Search for the cell housing the specified text and yield its [x, y] center coordinate. 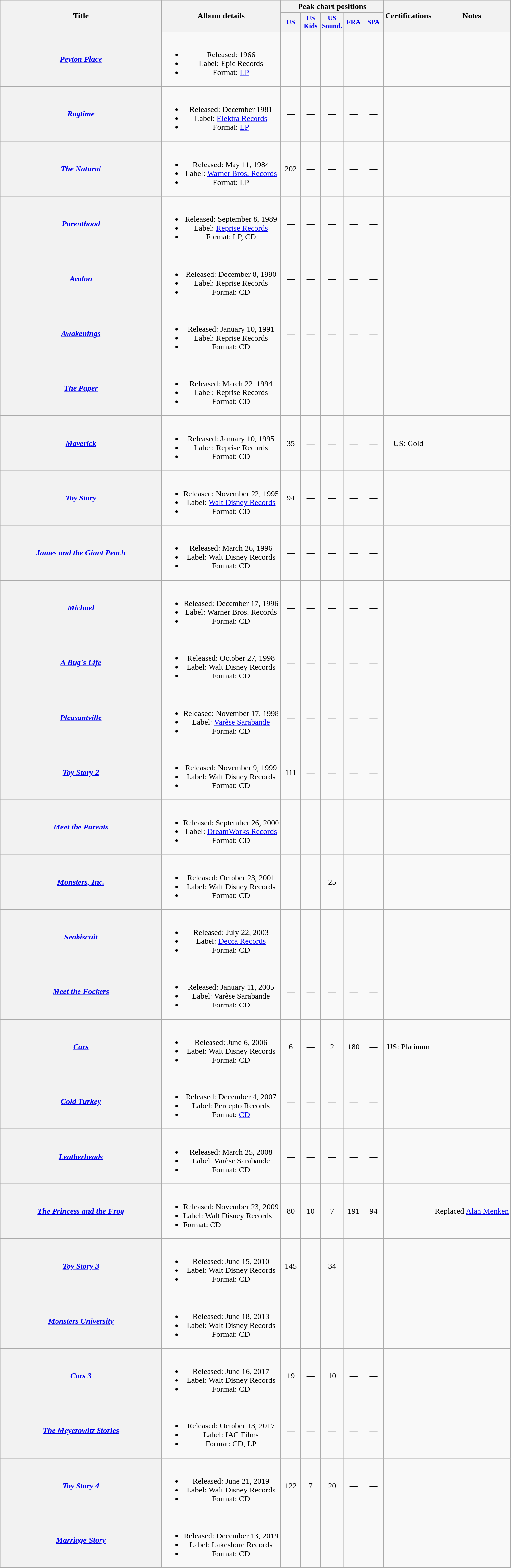
Released: September 8, 1989Label: Reprise RecordsFormat: LP, CD [221, 224]
Released: March 25, 2008Label: Varèse SarabandeFormat: CD [221, 1157]
Released: March 22, 1994Label: Reprise RecordsFormat: CD [221, 388]
Released: January 11, 2005Label: Varèse SarabandeFormat: CD [221, 992]
US Kids [311, 22]
Released: September 26, 2000Label: DreamWorks RecordsFormat: CD [221, 827]
Michael [81, 607]
Released: June 21, 2019Label: Walt Disney RecordsFormat: CD [221, 1486]
Released: June 16, 2017Label: Walt Disney RecordsFormat: CD [221, 1376]
Cold Turkey [81, 1101]
US [291, 22]
FRA [353, 22]
202 [291, 169]
Released: June 18, 2013Label: Walt Disney RecordsFormat: CD [221, 1321]
35 [291, 443]
Certifications [409, 16]
Released: December 1981Label: Elektra RecordsFormat: LP [221, 114]
The Meyerowitz Stories [81, 1430]
Released: 1966Label: Epic RecordsFormat: LP [221, 59]
Toy Story [81, 498]
SPA [374, 22]
19 [291, 1376]
6 [291, 1047]
Pleasantville [81, 717]
Seabiscuit [81, 937]
Parenthood [81, 224]
Leatherheads [81, 1157]
111 [291, 772]
Awakenings [81, 334]
A Bug's Life [81, 663]
Released: May 11, 1984Label: Warner Bros. RecordsFormat: LP [221, 169]
Released: January 10, 1995Label: Reprise RecordsFormat: CD [221, 443]
Released: December 4, 2007Label: Percepto RecordsFormat: CD [221, 1101]
The Princess and the Frog [81, 1211]
Monsters University [81, 1321]
Toy Story 2 [81, 772]
Released: November 17, 1998Label: Varèse SarabandeFormat: CD [221, 717]
US Sound. [332, 22]
Released: January 10, 1991Label: Reprise RecordsFormat: CD [221, 334]
US: Gold [409, 443]
Ragtime [81, 114]
Cars [81, 1047]
Released: December 13, 2019Label: Lakeshore RecordsFormat: CD [221, 1540]
2 [332, 1047]
Album details [221, 16]
The Natural [81, 169]
Released: November 9, 1999Label: Walt Disney RecordsFormat: CD [221, 772]
20 [332, 1486]
US: Platinum [409, 1047]
Released: March 26, 1996Label: Walt Disney RecordsFormat: CD [221, 553]
Released: November 22, 1995Label: Walt Disney RecordsFormat: CD [221, 498]
Released: November 23, 2009Label: Walt Disney RecordsFormat: CD [221, 1211]
Released: July 22, 2003Label: Decca RecordsFormat: CD [221, 937]
25 [332, 882]
Toy Story 3 [81, 1266]
Monsters, Inc. [81, 882]
Replaced Alan Menken [472, 1211]
Released: October 23, 2001Label: Walt Disney RecordsFormat: CD [221, 882]
Peyton Place [81, 59]
Released: December 8, 1990Label: Reprise RecordsFormat: CD [221, 278]
Toy Story 4 [81, 1486]
Cars 3 [81, 1376]
James and the Giant Peach [81, 553]
Released: June 6, 2006Label: Walt Disney RecordsFormat: CD [221, 1047]
122 [291, 1486]
180 [353, 1047]
Released: October 13, 2017Label: IAC FilmsFormat: CD, LP [221, 1430]
Notes [472, 16]
The Paper [81, 388]
Released: October 27, 1998Label: Walt Disney RecordsFormat: CD [221, 663]
Released: June 15, 2010Label: Walt Disney RecordsFormat: CD [221, 1266]
Meet the Parents [81, 827]
80 [291, 1211]
Peak chart positions [332, 7]
34 [332, 1266]
Meet the Fockers [81, 992]
Avalon [81, 278]
Marriage Story [81, 1540]
145 [291, 1266]
Released: December 17, 1996Label: Warner Bros. RecordsFormat: CD [221, 607]
Maverick [81, 443]
Title [81, 16]
191 [353, 1211]
